Extract the [X, Y] coordinate from the center of the cell holding the provided text.  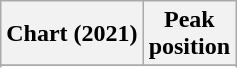
Peakposition [189, 34]
Chart (2021) [72, 34]
